Pinpoint the cell where the given text exists, returning its [x, y] midpoint coordinate. 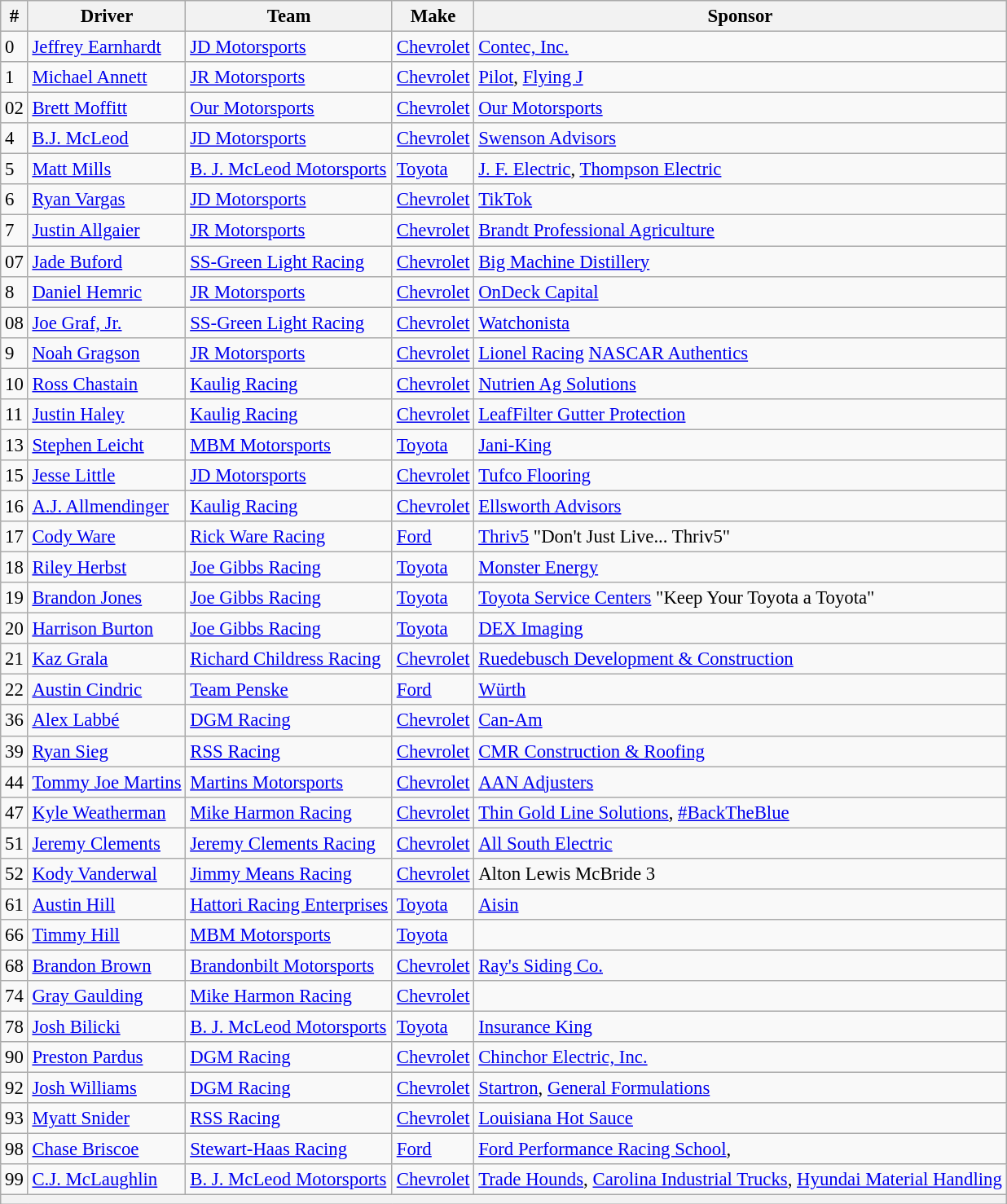
Tommy Joe Martins [107, 782]
Kaz Grala [107, 659]
Nutrien Ag Solutions [740, 384]
Riley Herbst [107, 568]
A.J. Allmendinger [107, 506]
Team [289, 16]
36 [15, 721]
B.J. McLeod [107, 138]
66 [15, 935]
Brett Moffitt [107, 108]
Kody Vanderwal [107, 874]
16 [15, 506]
5 [15, 169]
4 [15, 138]
Chase Briscoe [107, 1149]
DEX Imaging [740, 629]
Richard Childress Racing [289, 659]
Louisiana Hot Sauce [740, 1118]
Chinchor Electric, Inc. [740, 1057]
Contec, Inc. [740, 47]
Thin Gold Line Solutions, #BackTheBlue [740, 812]
Josh Bilicki [107, 1027]
78 [15, 1027]
22 [15, 690]
Ellsworth Advisors [740, 506]
Tufco Flooring [740, 476]
7 [15, 231]
Trade Hounds, Carolina Industrial Trucks, Hyundai Material Handling [740, 1180]
Watchonista [740, 323]
Harrison Burton [107, 629]
Ray's Siding Co. [740, 965]
07 [15, 261]
Jeremy Clements Racing [289, 843]
All South Electric [740, 843]
Michael Annett [107, 77]
Joe Graf, Jr. [107, 323]
Team Penske [289, 690]
OnDeck Capital [740, 292]
Startron, General Formulations [740, 1088]
Austin Hill [107, 904]
Ford Performance Racing School, [740, 1149]
Pilot, Flying J [740, 77]
TikTok [740, 200]
Kyle Weatherman [107, 812]
68 [15, 965]
99 [15, 1180]
47 [15, 812]
93 [15, 1118]
Brandonbilt Motorsports [289, 965]
Thriv5 "Don't Just Live... Thriv5" [740, 537]
Sponsor [740, 16]
C.J. McLaughlin [107, 1180]
Timmy Hill [107, 935]
51 [15, 843]
98 [15, 1149]
AAN Adjusters [740, 782]
Jade Buford [107, 261]
92 [15, 1088]
90 [15, 1057]
13 [15, 445]
8 [15, 292]
Stewart-Haas Racing [289, 1149]
Justin Allgaier [107, 231]
Make [433, 16]
Würth [740, 690]
44 [15, 782]
9 [15, 353]
Myatt Snider [107, 1118]
Jeremy Clements [107, 843]
Jimmy Means Racing [289, 874]
19 [15, 598]
02 [15, 108]
Monster Energy [740, 568]
Austin Cindric [107, 690]
J. F. Electric, Thompson Electric [740, 169]
Can-Am [740, 721]
Brandt Professional Agriculture [740, 231]
Ross Chastain [107, 384]
Big Machine Distillery [740, 261]
61 [15, 904]
Matt Mills [107, 169]
Ruedebusch Development & Construction [740, 659]
Daniel Hemric [107, 292]
0 [15, 47]
1 [15, 77]
52 [15, 874]
Rick Ware Racing [289, 537]
Gray Gaulding [107, 996]
10 [15, 384]
Toyota Service Centers "Keep Your Toyota a Toyota" [740, 598]
Lionel Racing NASCAR Authentics [740, 353]
Alex Labbé [107, 721]
Ryan Sieg [107, 751]
08 [15, 323]
6 [15, 200]
Jeffrey Earnhardt [107, 47]
74 [15, 996]
Ryan Vargas [107, 200]
20 [15, 629]
Driver [107, 16]
Insurance King [740, 1027]
Aisin [740, 904]
Martins Motorsports [289, 782]
Swenson Advisors [740, 138]
Noah Gragson [107, 353]
LeafFilter Gutter Protection [740, 415]
Josh Williams [107, 1088]
Cody Ware [107, 537]
Brandon Jones [107, 598]
21 [15, 659]
# [15, 16]
Preston Pardus [107, 1057]
Stephen Leicht [107, 445]
Hattori Racing Enterprises [289, 904]
Jani-King [740, 445]
17 [15, 537]
CMR Construction & Roofing [740, 751]
11 [15, 415]
18 [15, 568]
Justin Haley [107, 415]
Brandon Brown [107, 965]
15 [15, 476]
39 [15, 751]
Alton Lewis McBride 3 [740, 874]
Jesse Little [107, 476]
